Scan for the cell matching the given text and deliver its [x, y] coordinate at center. 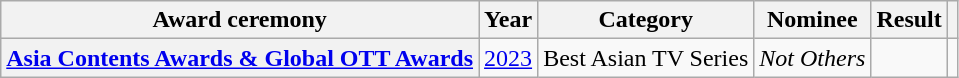
Result [909, 20]
Best Asian TV Series [646, 58]
Category [646, 20]
Award ceremony [240, 20]
Year [508, 20]
Nominee [812, 20]
2023 [508, 58]
Asia Contents Awards & Global OTT Awards [240, 58]
Not Others [812, 58]
